Provide the (X, Y) coordinate of the cell's center where the given text is located.  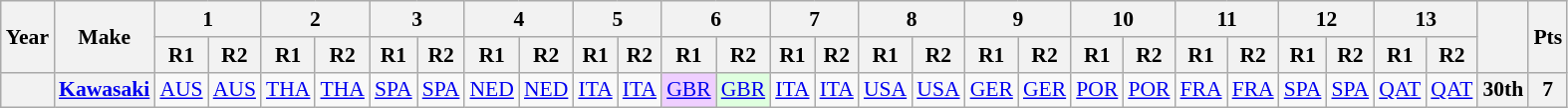
10 (1123, 19)
Kawasaki (104, 90)
5 (618, 19)
9 (1018, 19)
3 (416, 19)
11 (1226, 19)
Make (104, 36)
13 (1426, 19)
Year (28, 36)
30th (1502, 90)
8 (913, 19)
4 (518, 19)
Pts (1548, 36)
1 (207, 19)
6 (715, 19)
12 (1327, 19)
2 (315, 19)
